Return the (x, y) coordinate for the center point of the cell that contains the specified text.  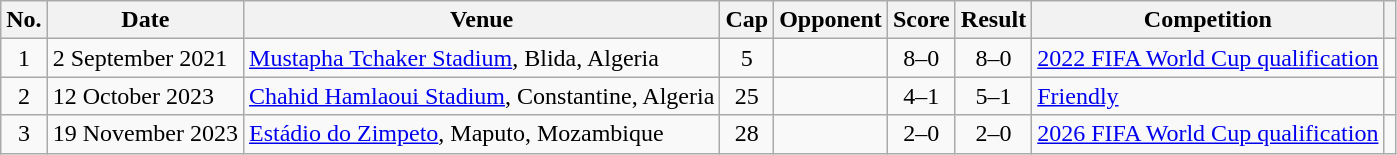
No. (24, 20)
Mustapha Tchaker Stadium, Blida, Algeria (482, 58)
Competition (1208, 20)
3 (24, 134)
19 November 2023 (145, 134)
4–1 (921, 96)
Score (921, 20)
Friendly (1208, 96)
Date (145, 20)
2022 FIFA World Cup qualification (1208, 58)
Estádio do Zimpeto, Maputo, Mozambique (482, 134)
2026 FIFA World Cup qualification (1208, 134)
25 (747, 96)
Result (993, 20)
1 (24, 58)
Cap (747, 20)
Opponent (831, 20)
12 October 2023 (145, 96)
2 (24, 96)
5–1 (993, 96)
Venue (482, 20)
2 September 2021 (145, 58)
Chahid Hamlaoui Stadium, Constantine, Algeria (482, 96)
28 (747, 134)
5 (747, 58)
